Capture the cell that displays the provided text and extract its (X, Y) central coordinate. 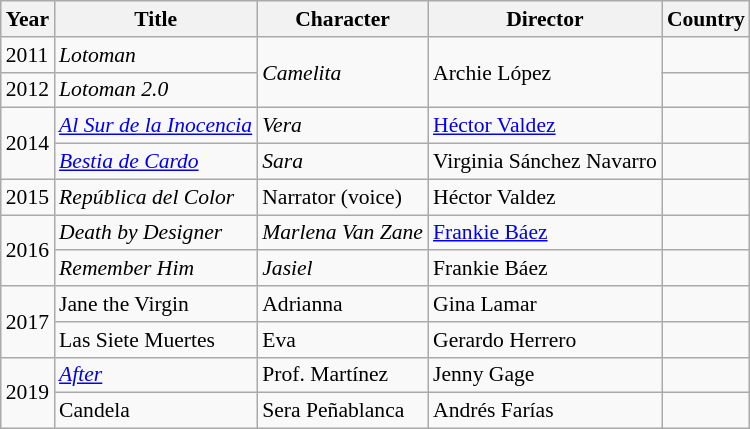
Year (28, 19)
Jane the Virgin (156, 304)
Jasiel (342, 269)
Virginia Sánchez Navarro (545, 162)
Gina Lamar (545, 304)
Lotoman (156, 55)
Prof. Martínez (342, 375)
Country (706, 19)
2019 (28, 392)
Remember Him (156, 269)
Narrator (voice) (342, 197)
Jenny Gage (545, 375)
Sera Peñablanca (342, 411)
After (156, 375)
Bestia de Cardo (156, 162)
2014 (28, 144)
2016 (28, 250)
Title (156, 19)
Character (342, 19)
Vera (342, 126)
Death by Designer (156, 233)
2017 (28, 322)
Camelita (342, 72)
Lotoman 2.0 (156, 90)
Adrianna (342, 304)
Director (545, 19)
Sara (342, 162)
Candela (156, 411)
2012 (28, 90)
2011 (28, 55)
Andrés Farías (545, 411)
Las Siete Muertes (156, 340)
Gerardo Herrero (545, 340)
República del Color (156, 197)
Archie López (545, 72)
Al Sur de la Inocencia (156, 126)
2015 (28, 197)
Marlena Van Zane (342, 233)
Eva (342, 340)
